For the text-containing cell, return its midpoint in [X, Y] coordinate format. 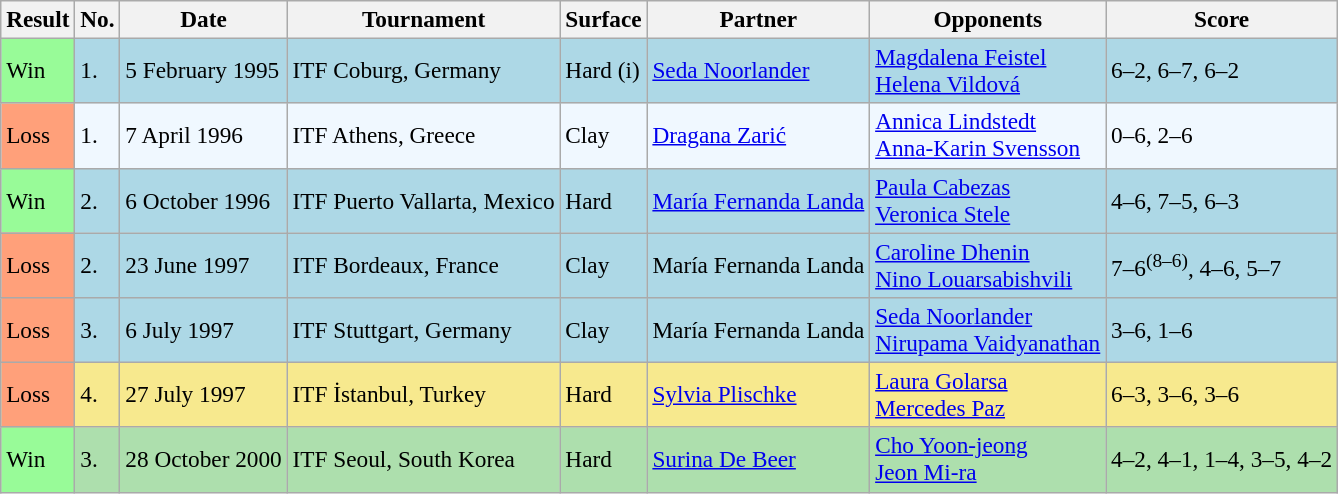
3–6, 1–6 [1222, 330]
Tournament [424, 19]
4. [98, 394]
4–6, 7–5, 6–3 [1222, 200]
Hard (i) [604, 70]
Surface [604, 19]
23 June 1997 [204, 264]
ITF Seoul, South Korea [424, 460]
Dragana Zarić [758, 136]
Result [38, 19]
Caroline Dhenin Nino Louarsabishvili [988, 264]
ITF Coburg, Germany [424, 70]
5 February 1995 [204, 70]
Score [1222, 19]
Surina De Beer [758, 460]
Annica Lindstedt Anna-Karin Svensson [988, 136]
6–2, 6–7, 6–2 [1222, 70]
ITF Bordeaux, France [424, 264]
Magdalena Feistel Helena Vildová [988, 70]
27 July 1997 [204, 394]
Cho Yoon-jeong Jeon Mi-ra [988, 460]
Opponents [988, 19]
Laura Golarsa Mercedes Paz [988, 394]
Seda Noorlander [758, 70]
No. [98, 19]
Partner [758, 19]
7 April 1996 [204, 136]
7–6(8–6), 4–6, 5–7 [1222, 264]
ITF Puerto Vallarta, Mexico [424, 200]
4–2, 4–1, 1–4, 3–5, 4–2 [1222, 460]
6 July 1997 [204, 330]
Sylvia Plischke [758, 394]
Date [204, 19]
0–6, 2–6 [1222, 136]
28 October 2000 [204, 460]
Seda Noorlander Nirupama Vaidyanathan [988, 330]
6 October 1996 [204, 200]
ITF Athens, Greece [424, 136]
Paula Cabezas Veronica Stele [988, 200]
6–3, 3–6, 3–6 [1222, 394]
ITF İstanbul, Turkey [424, 394]
ITF Stuttgart, Germany [424, 330]
